Output the (X, Y) coordinate of the center of the cell containing the given text.  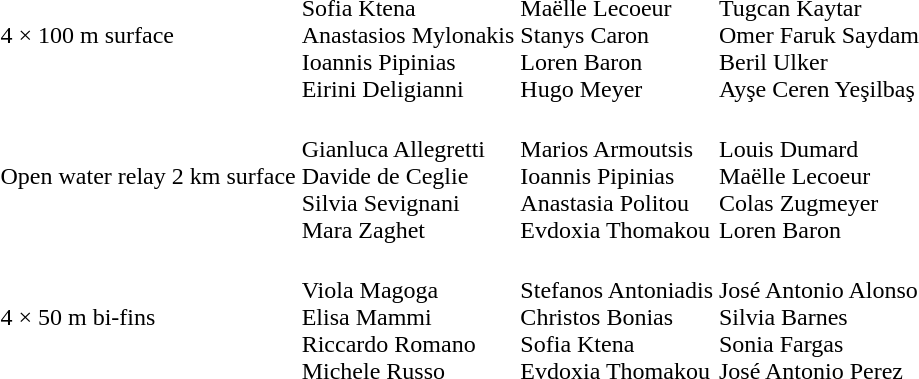
Gianluca AllegrettiDavide de CeglieSilvia SevignaniMara Zaghet (408, 176)
Marios ArmoutsisIoannis PipiniasAnastasia PolitouEvdoxia Thomakou (617, 176)
